From the cell containing the given text, extract its center point as (x, y) coordinate. 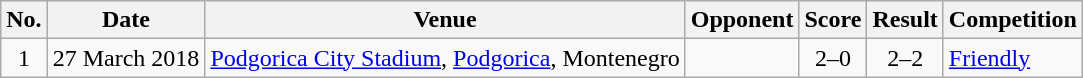
2–2 (905, 58)
Venue (445, 20)
Date (126, 20)
Result (905, 20)
Opponent (742, 20)
Podgorica City Stadium, Podgorica, Montenegro (445, 58)
Friendly (1012, 58)
Competition (1012, 20)
27 March 2018 (126, 58)
No. (24, 20)
2–0 (833, 58)
1 (24, 58)
Score (833, 20)
